From the cell containing the given text, extract its center point as [X, Y] coordinate. 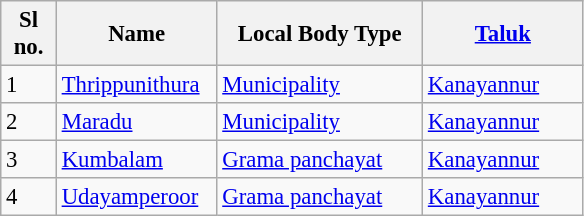
Kumbalam [136, 160]
Taluk [504, 34]
Local Body Type [320, 34]
Maradu [136, 122]
3 [29, 160]
Udayamperoor [136, 197]
2 [29, 122]
1 [29, 85]
Name [136, 34]
4 [29, 197]
Sl no. [29, 34]
Thrippunithura [136, 85]
